Find where the given text appears and provide that cell's center as (x, y) coordinate. 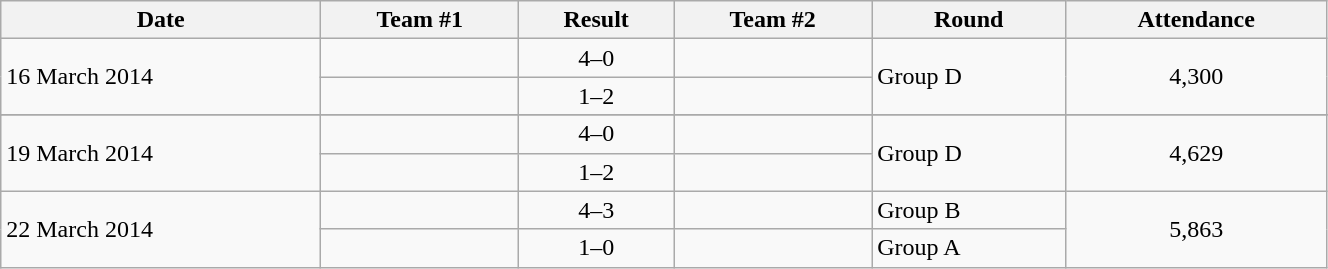
22 March 2014 (161, 229)
Round (969, 20)
4,629 (1196, 153)
5,863 (1196, 229)
Team #2 (773, 20)
Date (161, 20)
Group B (969, 210)
Team #1 (420, 20)
19 March 2014 (161, 153)
16 March 2014 (161, 77)
Result (596, 20)
4,300 (1196, 77)
Attendance (1196, 20)
Group A (969, 248)
1–0 (596, 248)
4–3 (596, 210)
